For the text-containing cell, return its midpoint in [x, y] coordinate format. 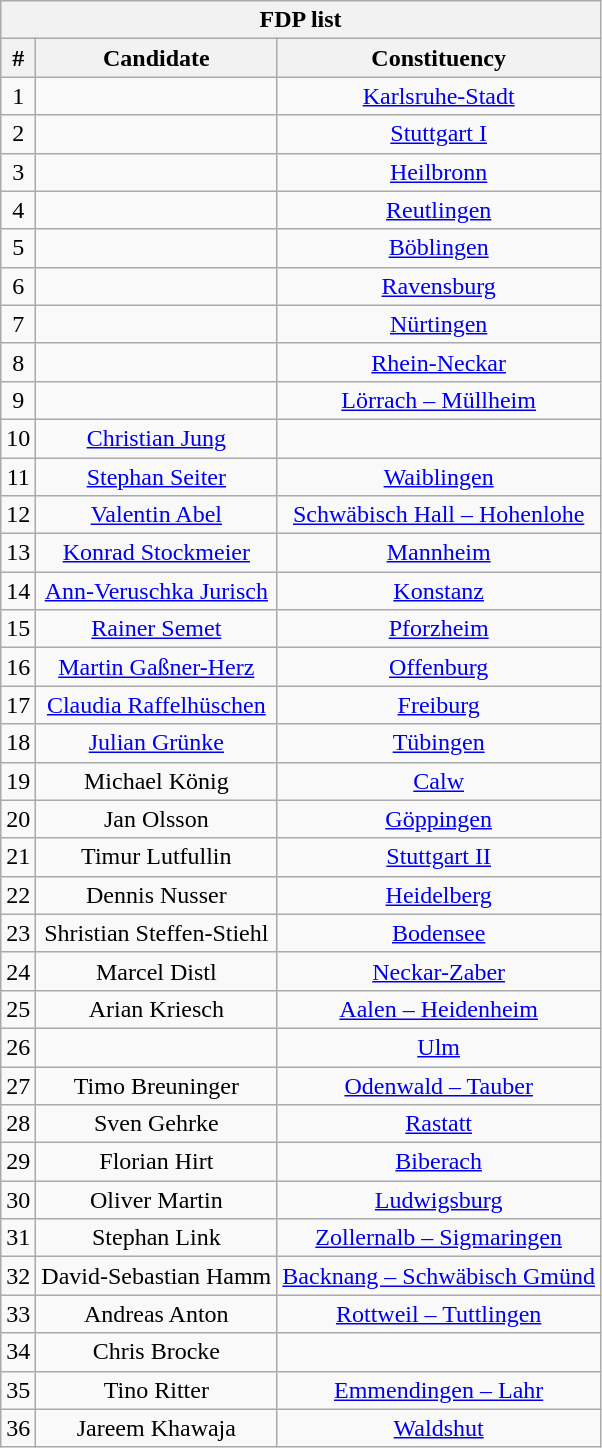
Aalen – Heidenheim [439, 1009]
Ravensburg [439, 286]
Waldshut [439, 1428]
Florian Hirt [156, 1162]
Christian Jung [156, 438]
Heilbronn [439, 172]
Chris Brocke [156, 1352]
Oliver Martin [156, 1200]
35 [18, 1390]
Claudia Raffelhüschen [156, 705]
23 [18, 933]
Rhein-Neckar [439, 362]
Candidate [156, 58]
27 [18, 1085]
14 [18, 591]
3 [18, 172]
Neckar-Zaber [439, 971]
Konstanz [439, 591]
29 [18, 1162]
22 [18, 895]
Marcel Distl [156, 971]
Stuttgart II [439, 857]
Heidelberg [439, 895]
Ann-Veruschka Jurisch [156, 591]
Jareem Khawaja [156, 1428]
34 [18, 1352]
10 [18, 438]
Pforzheim [439, 629]
Reutlingen [439, 210]
Odenwald – Tauber [439, 1085]
30 [18, 1200]
Karlsruhe-Stadt [439, 96]
Andreas Anton [156, 1314]
Shristian Steffen-Stiehl [156, 933]
21 [18, 857]
24 [18, 971]
Calw [439, 781]
8 [18, 362]
# [18, 58]
Nürtingen [439, 324]
Rottweil – Tuttlingen [439, 1314]
Biberach [439, 1162]
Emmendingen – Lahr [439, 1390]
19 [18, 781]
Konrad Stockmeier [156, 553]
13 [18, 553]
31 [18, 1238]
Tino Ritter [156, 1390]
Lörrach – Müllheim [439, 400]
9 [18, 400]
7 [18, 324]
Waiblingen [439, 477]
Valentin Abel [156, 515]
Ludwigsburg [439, 1200]
Michael König [156, 781]
26 [18, 1047]
11 [18, 477]
David-Sebastian Hamm [156, 1276]
Bodensee [439, 933]
Tübingen [439, 743]
5 [18, 248]
Arian Kriesch [156, 1009]
20 [18, 819]
1 [18, 96]
Timur Lutfullin [156, 857]
18 [18, 743]
Mannheim [439, 553]
4 [18, 210]
Schwäbisch Hall – Hohenlohe [439, 515]
25 [18, 1009]
Stuttgart I [439, 134]
Göppingen [439, 819]
Zollernalb – Sigmaringen [439, 1238]
Offenburg [439, 667]
15 [18, 629]
Martin Gaßner-Herz [156, 667]
Dennis Nusser [156, 895]
Backnang – Schwäbisch Gmünd [439, 1276]
Rastatt [439, 1124]
Stephan Seiter [156, 477]
Constituency [439, 58]
17 [18, 705]
36 [18, 1428]
FDP list [301, 20]
Böblingen [439, 248]
16 [18, 667]
Sven Gehrke [156, 1124]
2 [18, 134]
Jan Olsson [156, 819]
12 [18, 515]
28 [18, 1124]
Freiburg [439, 705]
Stephan Link [156, 1238]
Ulm [439, 1047]
32 [18, 1276]
6 [18, 286]
33 [18, 1314]
Rainer Semet [156, 629]
Julian Grünke [156, 743]
Timo Breuninger [156, 1085]
